For the text-containing cell, return its midpoint in [x, y] coordinate format. 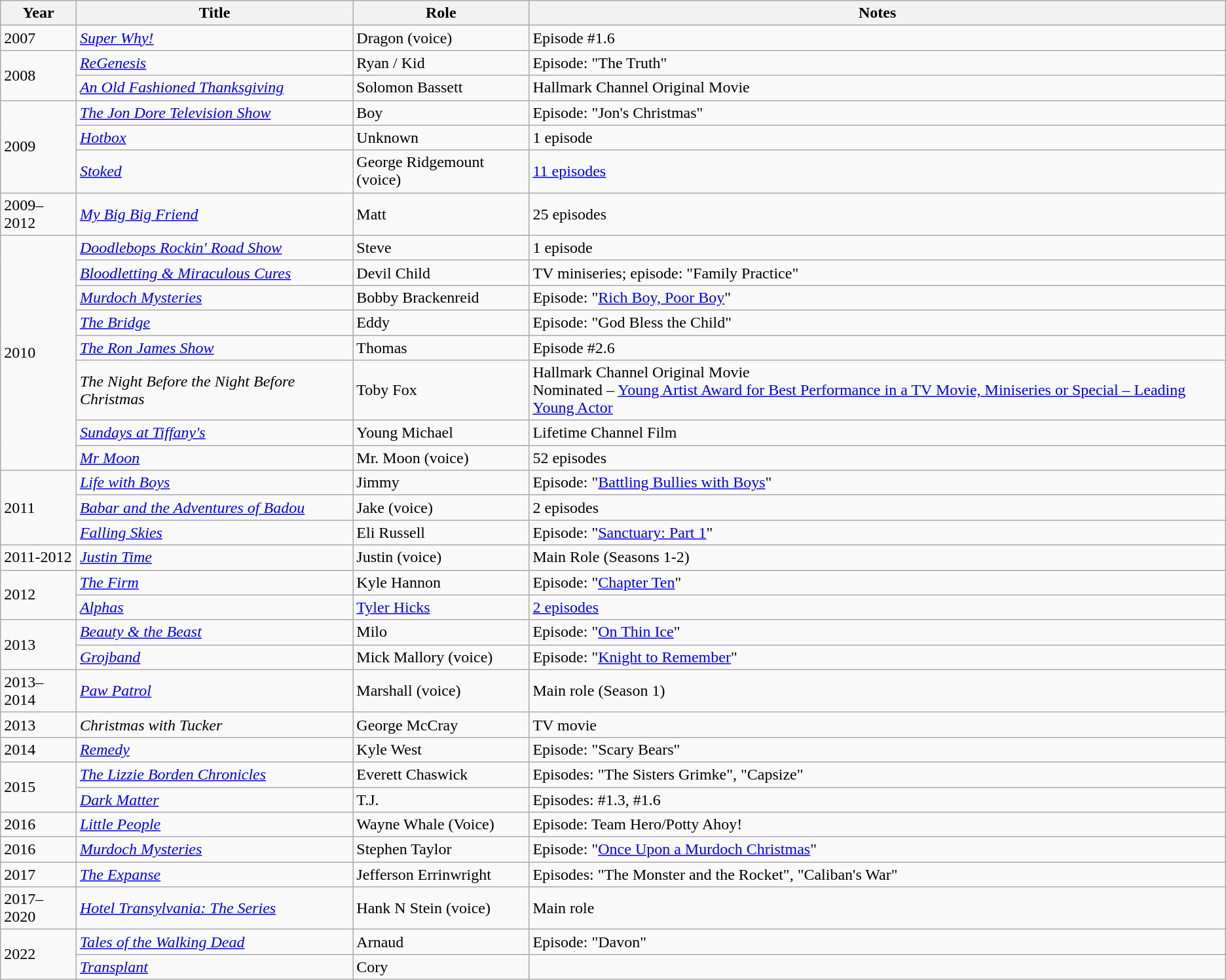
Episode: Team Hero/Potty Ahoy! [878, 825]
Tyler Hicks [441, 607]
Bloodletting & Miraculous Cures [214, 273]
Episode: "Once Upon a Murdoch Christmas" [878, 850]
Bobby Brackenreid [441, 297]
Ryan / Kid [441, 63]
Transplant [214, 967]
Paw Patrol [214, 690]
Little People [214, 825]
2010 [39, 352]
Life with Boys [214, 483]
Kyle Hannon [441, 582]
Mr Moon [214, 458]
Episode: "Chapter Ten" [878, 582]
2012 [39, 595]
2014 [39, 749]
Episode #1.6 [878, 38]
Mick Mallory (voice) [441, 657]
2022 [39, 954]
Role [441, 13]
Toby Fox [441, 390]
The Jon Dore Television Show [214, 113]
Boy [441, 113]
Marshall (voice) [441, 690]
TV movie [878, 725]
Notes [878, 13]
Main role [878, 908]
Episode: "On Thin Ice" [878, 632]
The Lizzie Borden Chronicles [214, 774]
Dark Matter [214, 800]
Kyle West [441, 749]
2017–2020 [39, 908]
2015 [39, 787]
Eddy [441, 322]
Falling Skies [214, 533]
Stoked [214, 172]
Episode: "Scary Bears" [878, 749]
George McCray [441, 725]
Super Why! [214, 38]
Episodes: #1.3, #1.6 [878, 800]
Episode: "Knight to Remember" [878, 657]
Christmas with Tucker [214, 725]
Hotbox [214, 138]
2009–2012 [39, 214]
Jimmy [441, 483]
Grojband [214, 657]
Thomas [441, 348]
The Firm [214, 582]
Arnaud [441, 942]
Episodes: "The Sisters Grimke", "Capsize" [878, 774]
Babar and the Adventures of Badou [214, 508]
Hallmark Channel Original MovieNominated – Young Artist Award for Best Performance in a TV Movie, Miniseries or Special – Leading Young Actor [878, 390]
Beauty & the Beast [214, 632]
Hank N Stein (voice) [441, 908]
Cory [441, 967]
Episode: "Davon" [878, 942]
The Bridge [214, 322]
Episode: "The Truth" [878, 63]
Episode: "Battling Bullies with Boys" [878, 483]
Year [39, 13]
Title [214, 13]
2008 [39, 75]
Hallmark Channel Original Movie [878, 88]
Milo [441, 632]
Jake (voice) [441, 508]
Unknown [441, 138]
Alphas [214, 607]
Episode: "God Bless the Child" [878, 322]
Episode #2.6 [878, 348]
Dragon (voice) [441, 38]
Main role (Season 1) [878, 690]
Devil Child [441, 273]
Doodlebops Rockin' Road Show [214, 248]
Stephen Taylor [441, 850]
Episode: "Rich Boy, Poor Boy" [878, 297]
2007 [39, 38]
Episodes: "The Monster and the Rocket", "Caliban's War" [878, 875]
Matt [441, 214]
Remedy [214, 749]
Episode: "Jon's Christmas" [878, 113]
Solomon Bassett [441, 88]
ReGenesis [214, 63]
TV miniseries; episode: "Family Practice" [878, 273]
Eli Russell [441, 533]
Lifetime Channel Film [878, 433]
Steve [441, 248]
George Ridgemount (voice) [441, 172]
11 episodes [878, 172]
The Night Before the Night Before Christmas [214, 390]
Sundays at Tiffany's [214, 433]
2009 [39, 147]
Justin (voice) [441, 557]
52 episodes [878, 458]
T.J. [441, 800]
Young Michael [441, 433]
Main Role (Seasons 1-2) [878, 557]
Episode: "Sanctuary: Part 1" [878, 533]
2017 [39, 875]
Wayne Whale (Voice) [441, 825]
Tales of the Walking Dead [214, 942]
An Old Fashioned Thanksgiving [214, 88]
Mr. Moon (voice) [441, 458]
The Expanse [214, 875]
The Ron James Show [214, 348]
My Big Big Friend [214, 214]
Justin Time [214, 557]
Hotel Transylvania: The Series [214, 908]
2013–2014 [39, 690]
Everett Chaswick [441, 774]
2011-2012 [39, 557]
2011 [39, 508]
25 episodes [878, 214]
Jefferson Errinwright [441, 875]
